For the text-containing cell, return its midpoint in [X, Y] coordinate format. 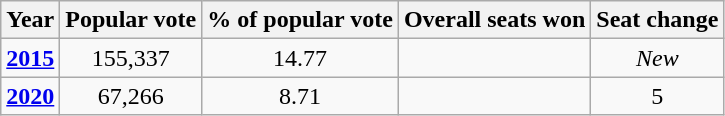
% of popular vote [300, 20]
2020 [30, 96]
155,337 [131, 58]
Popular vote [131, 20]
Year [30, 20]
5 [658, 96]
67,266 [131, 96]
8.71 [300, 96]
Seat change [658, 20]
New [658, 58]
Overall seats won [494, 20]
2015 [30, 58]
14.77 [300, 58]
